Provide the (X, Y) coordinate of the cell's center where the given text is located.  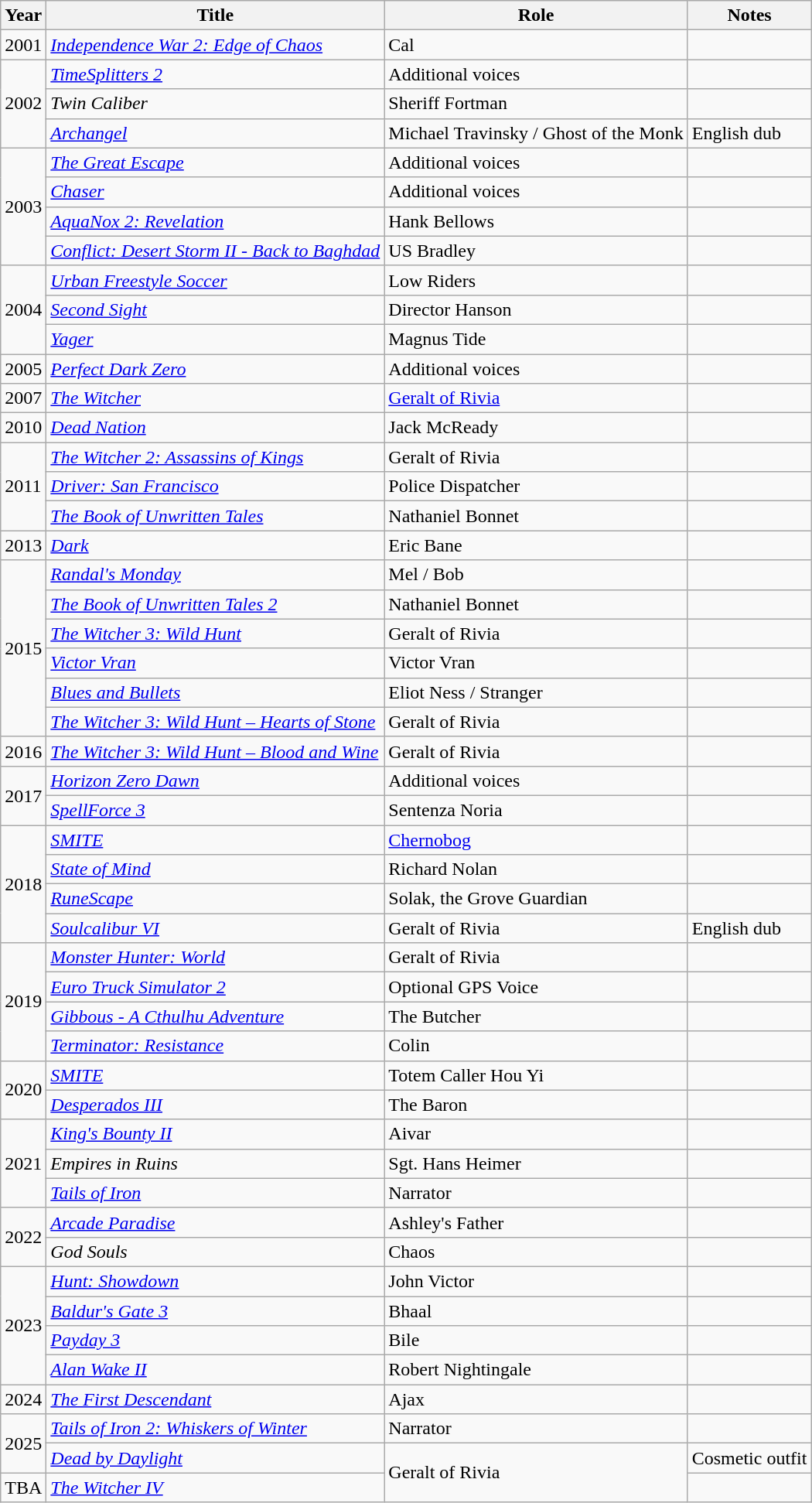
Alan Wake II (215, 1370)
Sentenza Noria (536, 810)
Bile (536, 1341)
Horizon Zero Dawn (215, 781)
The Witcher 3: Wild Hunt – Blood and Wine (215, 751)
Arcade Paradise (215, 1222)
US Bradley (536, 251)
Empires in Ruins (215, 1163)
The Witcher IV (215, 1488)
Conflict: Desert Storm II - Back to Baghdad (215, 251)
Bhaal (536, 1311)
Year (23, 15)
Hunt: Showdown (215, 1281)
Robert Nightingale (536, 1370)
RuneScape (215, 899)
Mel / Bob (536, 575)
Eliot Ness / Stranger (536, 692)
Perfect Dark Zero (215, 369)
Hank Bellows (536, 221)
Soulcalibur VI (215, 928)
TimeSplitters 2 (215, 74)
John Victor (536, 1281)
Chaos (536, 1252)
Solak, the Grove Guardian (536, 899)
Optional GPS Voice (536, 987)
Terminator: Resistance (215, 1046)
2005 (23, 369)
Payday 3 (215, 1341)
Eric Bane (536, 545)
The First Descendant (215, 1399)
2021 (23, 1163)
2011 (23, 487)
Role (536, 15)
Police Dispatcher (536, 487)
Notes (749, 15)
2022 (23, 1237)
The Great Escape (215, 162)
2023 (23, 1325)
2004 (23, 309)
2002 (23, 104)
Cosmetic outfit (749, 1458)
Magnus Tide (536, 339)
2016 (23, 751)
Colin (536, 1046)
Director Hanson (536, 309)
2018 (23, 883)
2025 (23, 1443)
The Book of Unwritten Tales (215, 516)
2024 (23, 1399)
Cal (536, 45)
Chaser (215, 192)
2003 (23, 207)
Randal's Monday (215, 575)
Low Riders (536, 280)
Monster Hunter: World (215, 958)
Dead by Daylight (215, 1458)
Michael Travinsky / Ghost of the Monk (536, 133)
2001 (23, 45)
Dark (215, 545)
Archangel (215, 133)
The Witcher 3: Wild Hunt (215, 634)
2007 (23, 398)
Twin Caliber (215, 104)
AquaNox 2: Revelation (215, 221)
Dead Nation (215, 428)
The Butcher (536, 1016)
Aivar (536, 1134)
Independence War 2: Edge of Chaos (215, 45)
TBA (23, 1488)
The Baron (536, 1105)
Blues and Bullets (215, 692)
Desperados III (215, 1105)
Totem Caller Hou Yi (536, 1075)
Title (215, 15)
SpellForce 3 (215, 810)
2020 (23, 1090)
2017 (23, 795)
2013 (23, 545)
Richard Nolan (536, 869)
God Souls (215, 1252)
Tails of Iron (215, 1193)
Urban Freestyle Soccer (215, 280)
2019 (23, 1002)
Baldur's Gate 3 (215, 1311)
Ajax (536, 1399)
Sgt. Hans Heimer (536, 1163)
Euro Truck Simulator 2 (215, 987)
State of Mind (215, 869)
Yager (215, 339)
The Book of Unwritten Tales 2 (215, 604)
2015 (23, 648)
Ashley's Father (536, 1222)
Chernobog (536, 839)
Gibbous - A Cthulhu Adventure (215, 1016)
The Witcher 2: Assassins of Kings (215, 457)
King's Bounty II (215, 1134)
2010 (23, 428)
Jack McReady (536, 428)
Second Sight (215, 309)
Sheriff Fortman (536, 104)
Tails of Iron 2: Whiskers of Winter (215, 1429)
Driver: San Francisco (215, 487)
The Witcher 3: Wild Hunt – Hearts of Stone (215, 722)
The Witcher (215, 398)
